Search for the cell housing the specified text and yield its (x, y) center coordinate. 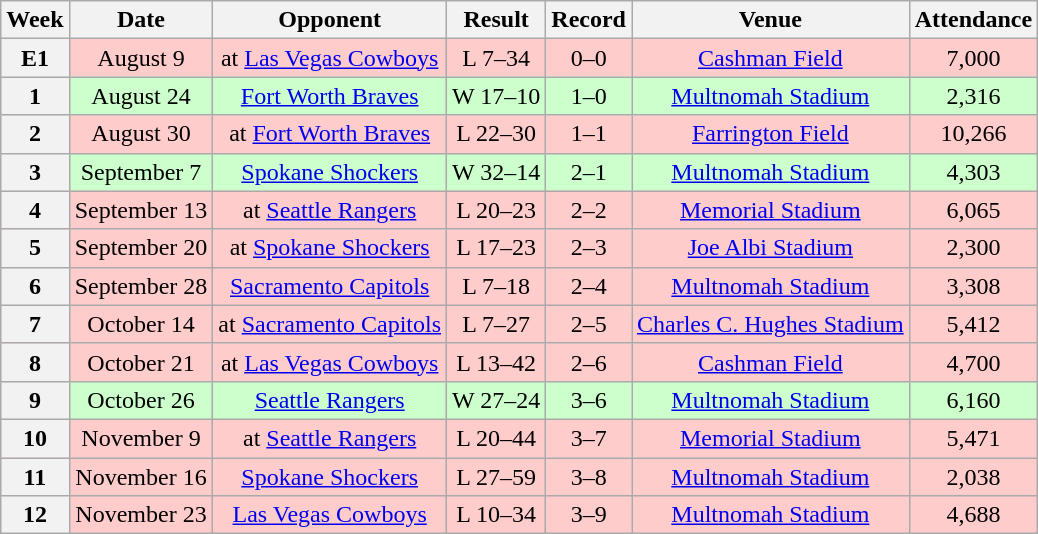
5,412 (973, 324)
Venue (771, 20)
August 30 (141, 134)
W 27–24 (496, 400)
August 24 (141, 96)
1 (35, 96)
L 27–59 (496, 477)
3–8 (589, 477)
Seattle Rangers (330, 400)
L 20–44 (496, 438)
Week (35, 20)
E1 (35, 58)
August 9 (141, 58)
September 20 (141, 248)
September 7 (141, 172)
3 (35, 172)
2–6 (589, 362)
Result (496, 20)
at Fort Worth Braves (330, 134)
2,300 (973, 248)
3–9 (589, 515)
6,160 (973, 400)
8 (35, 362)
4,700 (973, 362)
September 13 (141, 210)
November 16 (141, 477)
Farrington Field (771, 134)
W 32–14 (496, 172)
October 26 (141, 400)
2 (35, 134)
9 (35, 400)
October 21 (141, 362)
6,065 (973, 210)
Fort Worth Braves (330, 96)
L 7–34 (496, 58)
L 22–30 (496, 134)
L 10–34 (496, 515)
Attendance (973, 20)
1–1 (589, 134)
2,038 (973, 477)
2–2 (589, 210)
0–0 (589, 58)
5,471 (973, 438)
3–6 (589, 400)
2–3 (589, 248)
Charles C. Hughes Stadium (771, 324)
Opponent (330, 20)
7 (35, 324)
Las Vegas Cowboys (330, 515)
Sacramento Capitols (330, 286)
10 (35, 438)
11 (35, 477)
L 13–42 (496, 362)
L 17–23 (496, 248)
4,688 (973, 515)
Joe Albi Stadium (771, 248)
2–4 (589, 286)
September 28 (141, 286)
7,000 (973, 58)
10,266 (973, 134)
at Sacramento Capitols (330, 324)
2,316 (973, 96)
6 (35, 286)
L 7–18 (496, 286)
5 (35, 248)
3,308 (973, 286)
4,303 (973, 172)
2–1 (589, 172)
L 7–27 (496, 324)
4 (35, 210)
October 14 (141, 324)
Record (589, 20)
L 20–23 (496, 210)
Date (141, 20)
1–0 (589, 96)
W 17–10 (496, 96)
at Spokane Shockers (330, 248)
3–7 (589, 438)
November 9 (141, 438)
2–5 (589, 324)
12 (35, 515)
November 23 (141, 515)
